Identify which cell holds the provided text, then report its [x, y] central coordinate. 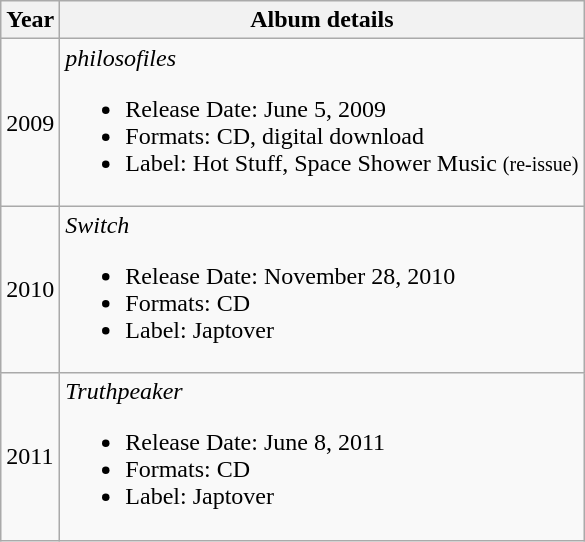
2009 [30, 122]
Year [30, 20]
philosofilesRelease Date: June 5, 2009Formats: CD, digital downloadLabel: Hot Stuff, Space Shower Music (re-issue) [322, 122]
TruthpeakerRelease Date: June 8, 2011Formats: CDLabel: Japtover [322, 456]
SwitchRelease Date: November 28, 2010Formats: CDLabel: Japtover [322, 290]
2010 [30, 290]
Album details [322, 20]
2011 [30, 456]
